Return the (X, Y) coordinate for the center point of the cell that contains the specified text.  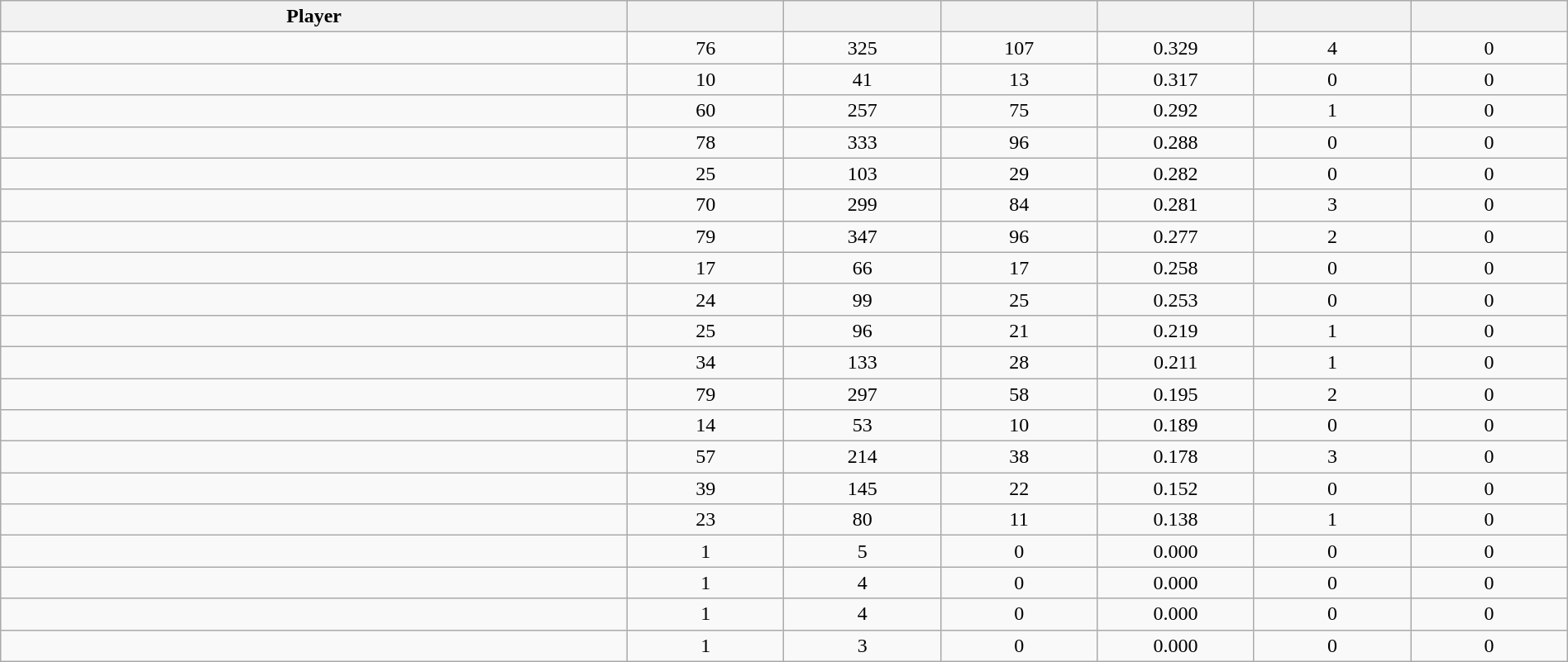
5 (862, 551)
76 (706, 48)
23 (706, 520)
325 (862, 48)
0.292 (1176, 111)
0.189 (1176, 426)
299 (862, 205)
38 (1019, 457)
28 (1019, 362)
0.219 (1176, 331)
103 (862, 174)
Player (314, 17)
0.317 (1176, 79)
133 (862, 362)
0.277 (1176, 236)
0.195 (1176, 394)
60 (706, 111)
0.329 (1176, 48)
145 (862, 488)
0.211 (1176, 362)
0.282 (1176, 174)
0.178 (1176, 457)
14 (706, 426)
66 (862, 268)
0.281 (1176, 205)
11 (1019, 520)
297 (862, 394)
57 (706, 457)
29 (1019, 174)
13 (1019, 79)
0.152 (1176, 488)
0.138 (1176, 520)
0.288 (1176, 142)
70 (706, 205)
58 (1019, 394)
0.258 (1176, 268)
107 (1019, 48)
78 (706, 142)
80 (862, 520)
214 (862, 457)
41 (862, 79)
99 (862, 299)
39 (706, 488)
22 (1019, 488)
347 (862, 236)
24 (706, 299)
53 (862, 426)
0.253 (1176, 299)
84 (1019, 205)
21 (1019, 331)
34 (706, 362)
333 (862, 142)
257 (862, 111)
75 (1019, 111)
